Capture the cell that displays the provided text and extract its (X, Y) central coordinate. 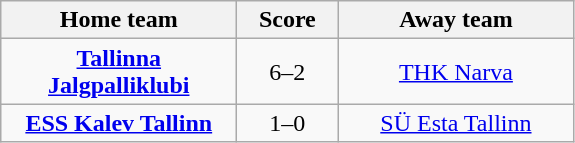
Score (288, 20)
Away team (456, 20)
Tallinna Jalgpalliklubi (119, 72)
1–0 (288, 123)
6–2 (288, 72)
THK Narva (456, 72)
Home team (119, 20)
ESS Kalev Tallinn (119, 123)
SÜ Esta Tallinn (456, 123)
